Provide the [X, Y] coordinate of the cell's center where the given text is located.  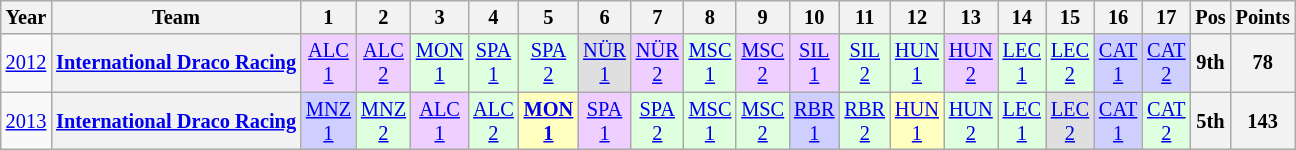
SIL1 [814, 63]
78 [1263, 63]
9th [1210, 63]
3 [440, 17]
9 [762, 17]
4 [493, 17]
12 [917, 17]
17 [1166, 17]
143 [1263, 121]
2013 [26, 121]
SIL2 [865, 63]
RBR2 [865, 121]
5 [549, 17]
Year [26, 17]
NÜR2 [658, 63]
5th [1210, 121]
2012 [26, 63]
Points [1263, 17]
11 [865, 17]
10 [814, 17]
14 [1022, 17]
MNZ1 [328, 121]
15 [1070, 17]
2 [384, 17]
Pos [1210, 17]
NÜR1 [604, 63]
Team [176, 17]
16 [1118, 17]
6 [604, 17]
7 [658, 17]
13 [971, 17]
RBR1 [814, 121]
1 [328, 17]
MNZ2 [384, 121]
8 [710, 17]
